Capture the cell that displays the provided text and extract its [X, Y] central coordinate. 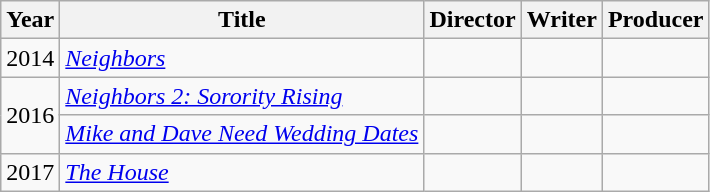
The House [242, 172]
Writer [562, 20]
Neighbors [242, 58]
Director [472, 20]
Producer [656, 20]
Mike and Dave Need Wedding Dates [242, 134]
2014 [30, 58]
2016 [30, 115]
2017 [30, 172]
Title [242, 20]
Neighbors 2: Sorority Rising [242, 96]
Year [30, 20]
